Return (X, Y) of the center of cell containing provided text 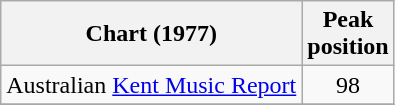
Australian Kent Music Report (152, 85)
Chart (1977) (152, 34)
98 (348, 85)
Peakposition (348, 34)
